Identify which cell holds the provided text, then report its [X, Y] central coordinate. 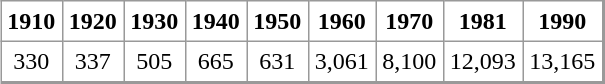
631 [277, 62]
1920 [93, 21]
665 [216, 62]
1960 [342, 21]
1940 [216, 21]
505 [155, 62]
330 [31, 62]
3,061 [342, 62]
337 [93, 62]
12,093 [483, 62]
1930 [155, 21]
13,165 [562, 62]
1950 [277, 21]
8,100 [410, 62]
1990 [562, 21]
1981 [483, 21]
1910 [31, 21]
1970 [410, 21]
